Pinpoint the cell where the given text exists, returning its [x, y] midpoint coordinate. 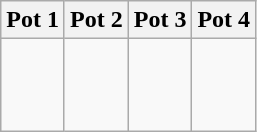
Pot 1 [33, 20]
Pot 3 [160, 20]
Pot 4 [224, 20]
Pot 2 [96, 20]
